Detect which cell encompasses the target text, then output its (X, Y) center coordinate. 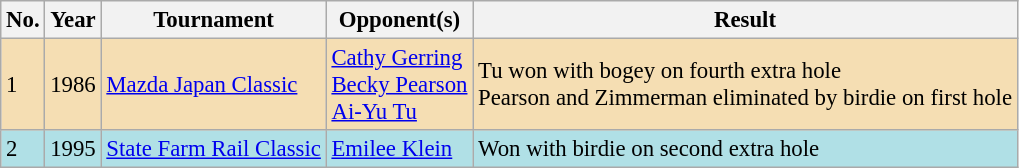
Year (73, 20)
Emilee Klein (400, 149)
Opponent(s) (400, 20)
Tu won with bogey on fourth extra holePearson and Zimmerman eliminated by birdie on first hole (746, 85)
Mazda Japan Classic (214, 85)
Cathy Gerring Becky Pearson Ai-Yu Tu (400, 85)
No. (23, 20)
1995 (73, 149)
Tournament (214, 20)
State Farm Rail Classic (214, 149)
2 (23, 149)
1 (23, 85)
Won with birdie on second extra hole (746, 149)
Result (746, 20)
1986 (73, 85)
